From the cell containing the given text, extract its center point as (x, y) coordinate. 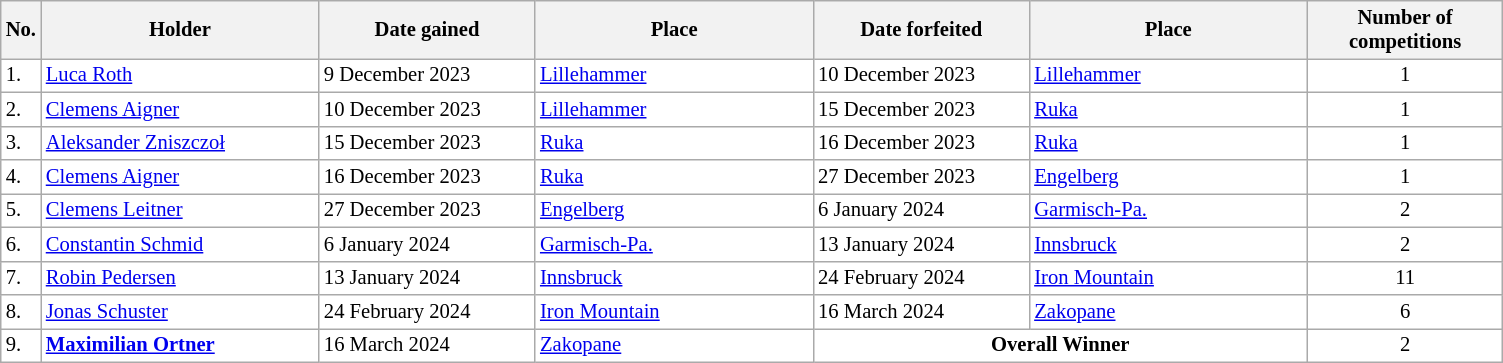
Luca Roth (180, 75)
9 December 2023 (427, 75)
9. (21, 345)
5. (21, 210)
11 (1404, 278)
Maximilian Ortner (180, 345)
6 (1404, 311)
Jonas Schuster (180, 311)
2. (21, 109)
6. (21, 244)
Aleksander Zniszczoł (180, 143)
1. (21, 75)
Holder (180, 29)
3. (21, 143)
8. (21, 311)
7. (21, 278)
Overall Winner (1060, 345)
4. (21, 177)
Number of competitions (1404, 29)
Clemens Leitner (180, 210)
Constantin Schmid (180, 244)
Date forfeited (921, 29)
Date gained (427, 29)
Robin Pedersen (180, 278)
No. (21, 29)
